Search for the cell housing the specified text and yield its (x, y) center coordinate. 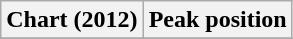
Chart (2012) (72, 20)
Peak position (218, 20)
